From the cell containing the given text, extract its center point as [x, y] coordinate. 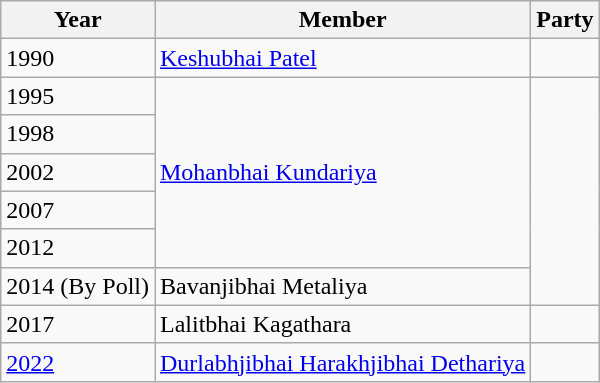
Mohanbhai Kundariya [342, 172]
2007 [78, 210]
Lalitbhai Kagathara [342, 324]
2017 [78, 324]
Keshubhai Patel [342, 58]
Member [342, 20]
2002 [78, 172]
Bavanjibhai Metaliya [342, 286]
Party [565, 20]
1990 [78, 58]
Durlabhjibhai Harakhjibhai Dethariya [342, 362]
Year [78, 20]
2014 (By Poll) [78, 286]
1998 [78, 134]
2012 [78, 248]
1995 [78, 96]
2022 [78, 362]
